Find where the given text appears and provide that cell's center as (x, y) coordinate. 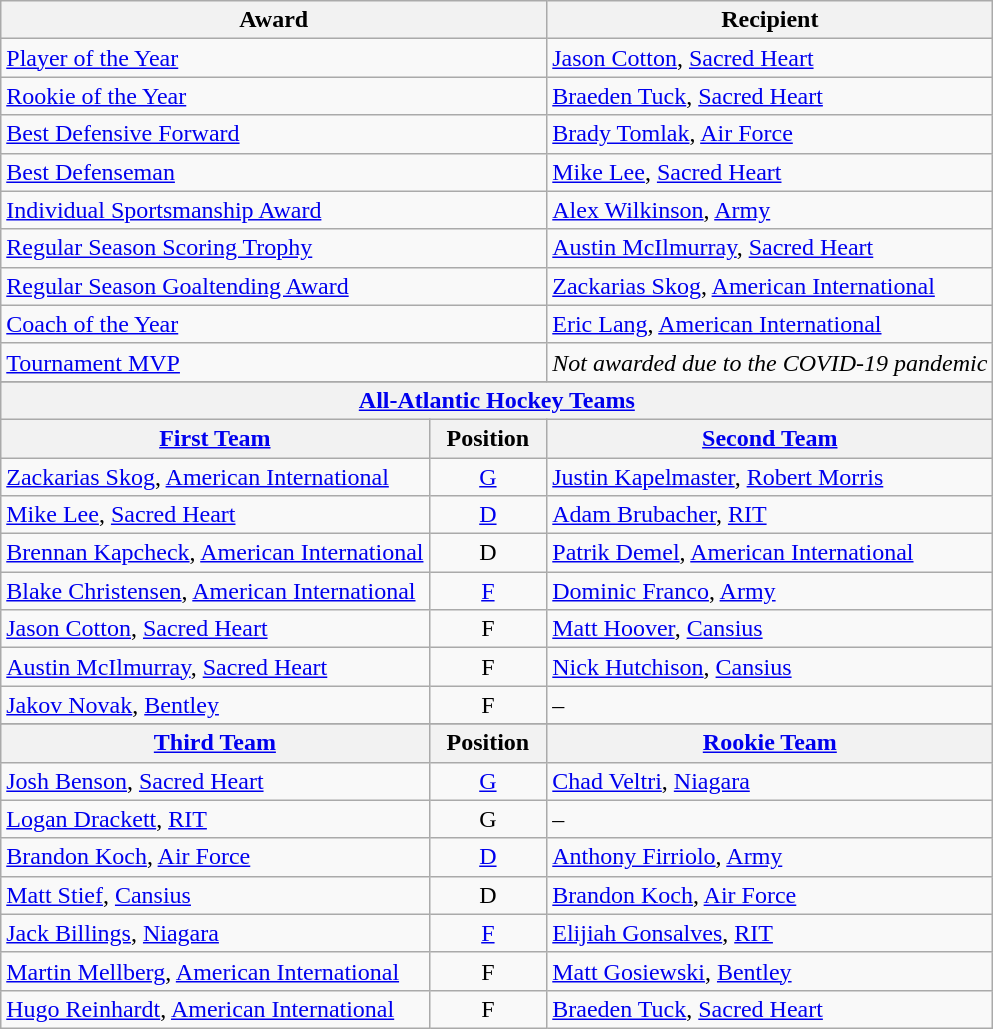
Award (274, 20)
Recipient (770, 20)
Tournament MVP (274, 362)
Matt Gosiewski, Bentley (770, 971)
Nick Hutchison, Cansius (770, 667)
Dominic Franco, Army (770, 591)
Player of the Year (274, 58)
Alex Wilkinson, Army (770, 210)
Coach of the Year (274, 324)
Martin Mellberg, American International (215, 971)
Patrik Demel, American International (770, 553)
Rookie Team (770, 743)
Blake Christensen, American International (215, 591)
Regular Season Scoring Trophy (274, 248)
Best Defenseman (274, 172)
Not awarded due to the COVID-19 pandemic (770, 362)
Individual Sportsmanship Award (274, 210)
Logan Drackett, RIT (215, 819)
First Team (215, 438)
Regular Season Goaltending Award (274, 286)
Best Defensive Forward (274, 134)
Adam Brubacher, RIT (770, 515)
Brady Tomlak, Air Force (770, 134)
Matt Stief, Cansius (215, 895)
Eric Lang, American International (770, 324)
Brennan Kapcheck, American International (215, 553)
Elijiah Gonsalves, RIT (770, 933)
All-Atlantic Hockey Teams (497, 400)
Second Team (770, 438)
Hugo Reinhardt, American International (215, 1009)
Justin Kapelmaster, Robert Morris (770, 477)
Third Team (215, 743)
Anthony Firriolo, Army (770, 857)
Jack Billings, Niagara (215, 933)
Chad Veltri, Niagara (770, 781)
Josh Benson, Sacred Heart (215, 781)
Matt Hoover, Cansius (770, 629)
Jakov Novak, Bentley (215, 705)
Rookie of the Year (274, 96)
